Provide the (x, y) coordinate of the cell's center where the given text is located.  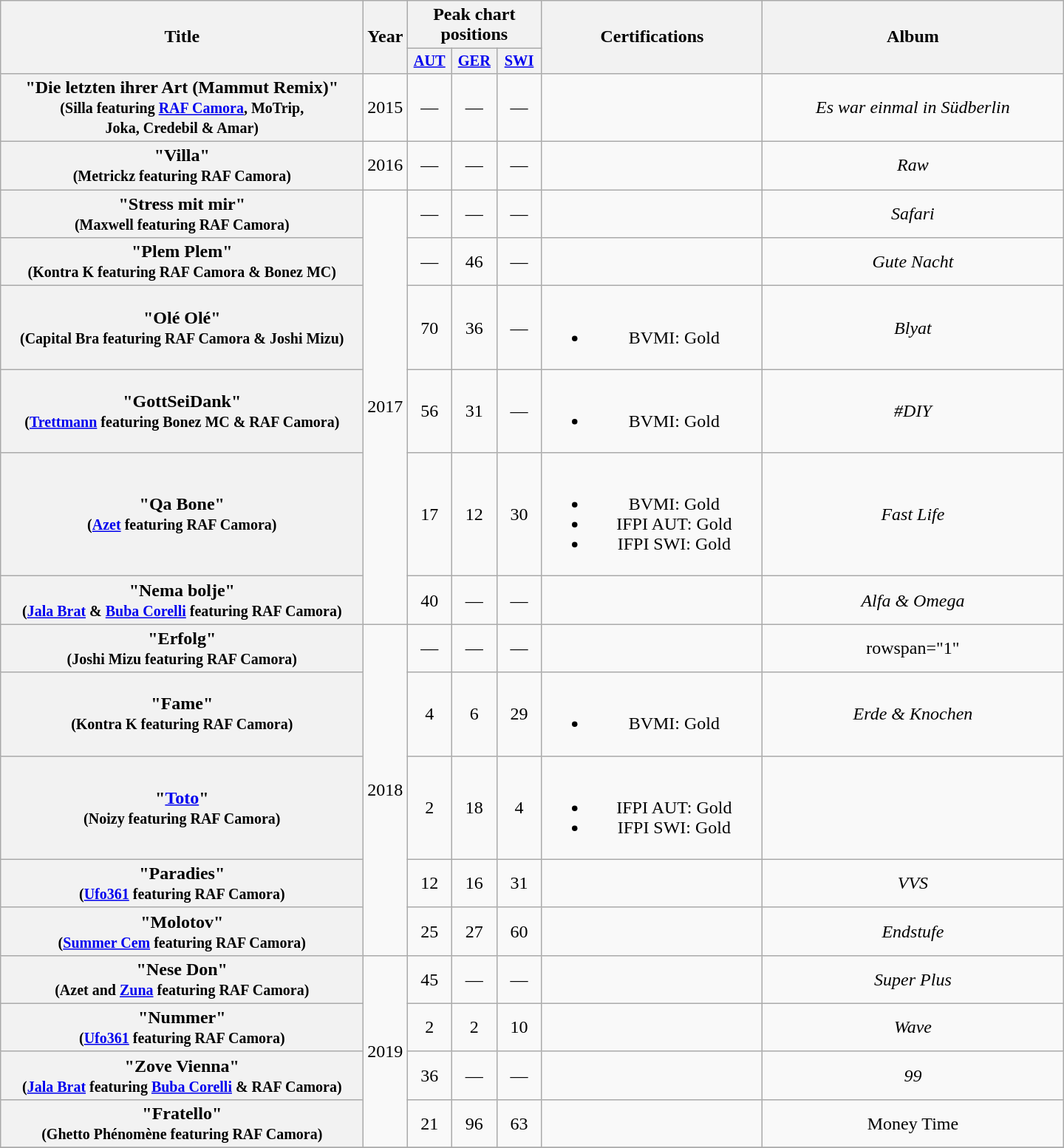
10 (519, 1027)
18 (474, 807)
96 (474, 1123)
"Villa"(Metrickz featuring RAF Camora) (182, 165)
IFPI AUT: GoldIFPI SWI: Gold (652, 807)
"Nummer"(Ufo361 featuring RAF Camora) (182, 1027)
SWI (519, 61)
"Stress mit mir"(Maxwell featuring RAF Camora) (182, 214)
#DIY (913, 411)
"Fame"(Kontra K featuring RAF Camora) (182, 714)
2017 (386, 407)
56 (430, 411)
2016 (386, 165)
AUT (430, 61)
"Die letzten ihrer Art (Mammut Remix)"(Silla featuring RAF Camora, MoTrip,Joka, Credebil & Amar) (182, 107)
rowspan="1" (913, 649)
2015 (386, 107)
"GottSeiDank"(Trettmann featuring Bonez MC & RAF Camora) (182, 411)
25 (430, 931)
"Toto"(Noizy featuring RAF Camora) (182, 807)
Alfa & Omega (913, 600)
"Fratello"(Ghetto Phénomène featuring RAF Camora) (182, 1123)
Endstufe (913, 931)
GER (474, 61)
Es war einmal in Südberlin (913, 107)
"Paradies"(Ufo361 featuring RAF Camora) (182, 884)
"Nese Don"(Azet and Zuna featuring RAF Camora) (182, 980)
63 (519, 1123)
Fast Life (913, 514)
40 (430, 600)
Erde & Knochen (913, 714)
"Plem Plem"(Kontra K featuring RAF Camora & Bonez MC) (182, 262)
"Molotov"(Summer Cem featuring RAF Camora) (182, 931)
21 (430, 1123)
16 (474, 884)
2019 (386, 1051)
"Erfolg"(Joshi Mizu featuring RAF Camora) (182, 649)
"Olé Olé"(Capital Bra featuring RAF Camora & Joshi Mizu) (182, 328)
29 (519, 714)
Gute Nacht (913, 262)
Blyat (913, 328)
99 (913, 1076)
6 (474, 714)
Wave (913, 1027)
Peak chart positions (474, 25)
Safari (913, 214)
Raw (913, 165)
Album (913, 37)
Year (386, 37)
Certifications (652, 37)
"Nema bolje"(Jala Brat & Buba Corelli featuring RAF Camora) (182, 600)
BVMI: GoldIFPI AUT: GoldIFPI SWI: Gold (652, 514)
45 (430, 980)
Title (182, 37)
70 (430, 328)
"Zove Vienna"(Jala Brat featuring Buba Corelli & RAF Camora) (182, 1076)
30 (519, 514)
46 (474, 262)
Super Plus (913, 980)
Money Time (913, 1123)
17 (430, 514)
60 (519, 931)
2018 (386, 790)
"Qa Bone"(Azet featuring RAF Camora) (182, 514)
27 (474, 931)
VVS (913, 884)
